Pinpoint the cell where the given text exists, returning its [x, y] midpoint coordinate. 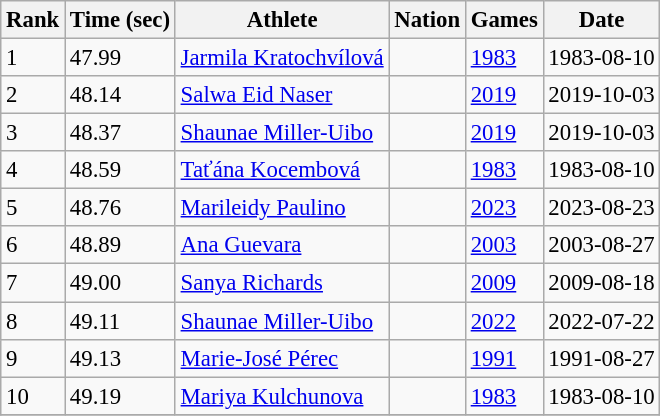
2 [33, 95]
Marileidy Paulino [282, 208]
2003-08-27 [602, 245]
Jarmila Kratochvílová [282, 58]
Rank [33, 20]
Time (sec) [120, 20]
49.19 [120, 396]
10 [33, 396]
Ana Guevara [282, 245]
1991 [504, 358]
48.89 [120, 245]
47.99 [120, 58]
6 [33, 245]
48.37 [120, 133]
Games [504, 20]
7 [33, 283]
1991-08-27 [602, 358]
48.59 [120, 170]
Salwa Eid Naser [282, 95]
2022 [504, 321]
Sanya Richards [282, 283]
48.76 [120, 208]
49.13 [120, 358]
8 [33, 321]
Taťána Kocembová [282, 170]
Athlete [282, 20]
Marie-José Pérec [282, 358]
3 [33, 133]
9 [33, 358]
1 [33, 58]
5 [33, 208]
48.14 [120, 95]
49.11 [120, 321]
Nation [427, 20]
2009 [504, 283]
2023 [504, 208]
2003 [504, 245]
49.00 [120, 283]
4 [33, 170]
Mariya Kulchunova [282, 396]
Date [602, 20]
2023-08-23 [602, 208]
2022-07-22 [602, 321]
2009-08-18 [602, 283]
